Return the [x, y] coordinate for the center point of the cell that contains the specified text.  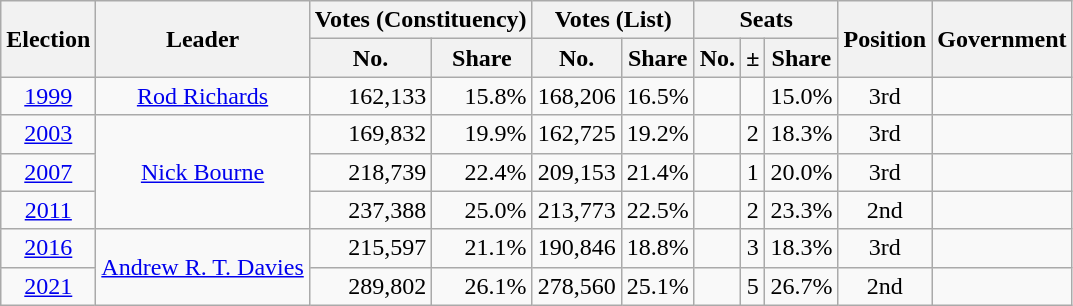
22.4% [482, 172]
215,597 [370, 248]
3 [753, 248]
21.1% [482, 248]
22.5% [658, 210]
21.4% [658, 172]
Votes (List) [613, 20]
213,773 [576, 210]
15.8% [482, 96]
20.0% [802, 172]
1999 [48, 96]
2003 [48, 134]
5 [753, 286]
1 [753, 172]
289,802 [370, 286]
169,832 [370, 134]
2007 [48, 172]
162,133 [370, 96]
16.5% [658, 96]
19.2% [658, 134]
15.0% [802, 96]
19.9% [482, 134]
209,153 [576, 172]
Votes (Constituency) [420, 20]
Leader [202, 39]
Position [885, 39]
168,206 [576, 96]
2016 [48, 248]
190,846 [576, 248]
237,388 [370, 210]
26.7% [802, 286]
23.3% [802, 210]
2011 [48, 210]
± [753, 58]
18.8% [658, 248]
Government [1002, 39]
278,560 [576, 286]
Andrew R. T. Davies [202, 267]
26.1% [482, 286]
Nick Bourne [202, 172]
Seats [766, 20]
Election [48, 39]
162,725 [576, 134]
Rod Richards [202, 96]
218,739 [370, 172]
25.1% [658, 286]
2021 [48, 286]
25.0% [482, 210]
